Output the (X, Y) coordinate of the center of the cell containing the given text.  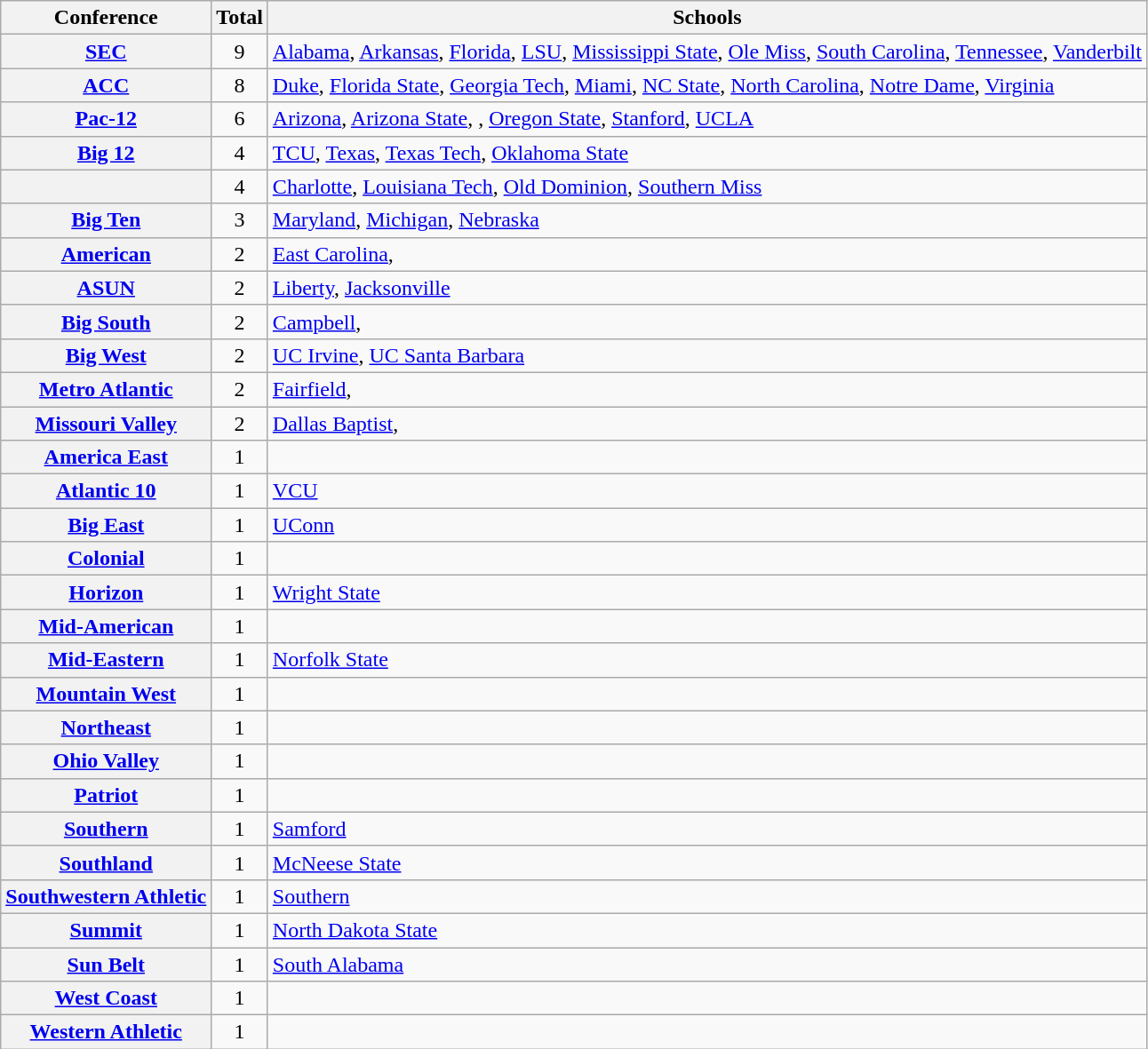
Big 12 (107, 153)
Patriot (107, 795)
3 (240, 220)
Charlotte, Louisiana Tech, Old Dominion, Southern Miss (707, 187)
Big West (107, 355)
Duke, Florida State, Georgia Tech, Miami, NC State, North Carolina, Notre Dame, Virginia (707, 85)
Missouri Valley (107, 424)
South Alabama (707, 964)
Conference (107, 18)
Metro Atlantic (107, 389)
Southwestern Athletic (107, 896)
ASUN (107, 288)
ACC (107, 85)
UConn (707, 525)
Liberty, Jacksonville (707, 288)
East Carolina, (707, 254)
Mid-American (107, 626)
Colonial (107, 559)
Campbell, (707, 322)
Samford (707, 829)
McNeese State (707, 862)
Western Athletic (107, 1032)
Total (240, 18)
Alabama, Arkansas, Florida, LSU, Mississippi State, Ole Miss, South Carolina, Tennessee, Vanderbilt (707, 52)
Ohio Valley (107, 761)
SEC (107, 52)
Southland (107, 862)
Arizona, Arizona State, , Oregon State, Stanford, UCLA (707, 119)
Dallas Baptist, (707, 424)
8 (240, 85)
Horizon (107, 592)
UC Irvine, UC Santa Barbara (707, 355)
TCU, Texas, Texas Tech, Oklahoma State (707, 153)
Schools (707, 18)
9 (240, 52)
Sun Belt (107, 964)
Norfolk State (707, 660)
America East (107, 457)
Mid-Eastern (107, 660)
American (107, 254)
Big South (107, 322)
Pac-12 (107, 119)
VCU (707, 491)
Wright State (707, 592)
Atlantic 10 (107, 491)
North Dakota State (707, 930)
Fairfield, (707, 389)
6 (240, 119)
Summit (107, 930)
Mountain West (107, 694)
Big East (107, 525)
West Coast (107, 998)
Northeast (107, 727)
Maryland, Michigan, Nebraska (707, 220)
Big Ten (107, 220)
